Find where the given text appears and provide that cell's center as (X, Y) coordinate. 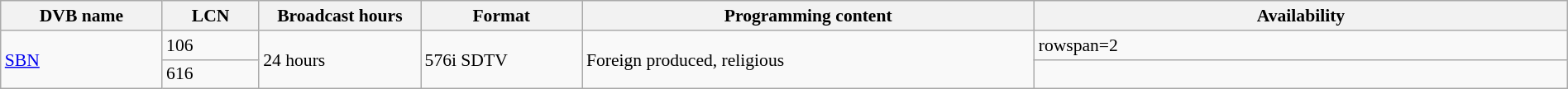
DVB name (81, 16)
Broadcast hours (339, 16)
24 hours (339, 59)
Format (501, 16)
106 (210, 45)
616 (210, 74)
rowspan=2 (1302, 45)
Programming content (809, 16)
LCN (210, 16)
Availability (1302, 16)
576i SDTV (501, 59)
Foreign produced, religious (809, 59)
SBN (81, 59)
